Search for the cell housing the specified text and yield its (X, Y) center coordinate. 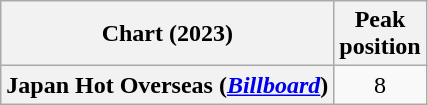
Peakposition (380, 34)
Japan Hot Overseas (Billboard) (168, 85)
8 (380, 85)
Chart (2023) (168, 34)
